Output the [X, Y] coordinate of the center of the cell containing the given text.  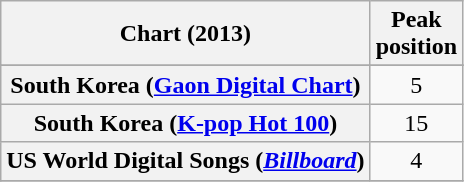
US World Digital Songs (Billboard) [186, 161]
Chart (2013) [186, 34]
4 [416, 161]
15 [416, 123]
South Korea (Gaon Digital Chart) [186, 85]
Peakposition [416, 34]
South Korea (K-pop Hot 100) [186, 123]
5 [416, 85]
